Extract the [X, Y] coordinate from the center of the cell holding the provided text.  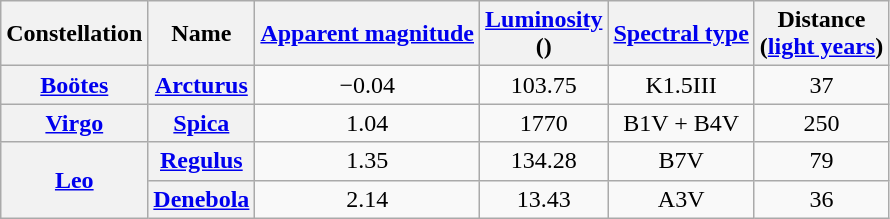
36 [821, 199]
Boötes [74, 85]
1770 [544, 123]
Constellation [74, 34]
103.75 [544, 85]
Luminosity() [544, 34]
A3V [681, 199]
79 [821, 161]
Denebola [202, 199]
2.14 [368, 199]
Name [202, 34]
Spica [202, 123]
Leo [74, 180]
Spectral type [681, 34]
37 [821, 85]
Apparent magnitude [368, 34]
250 [821, 123]
−0.04 [368, 85]
Regulus [202, 161]
1.35 [368, 161]
Virgo [74, 123]
B7V [681, 161]
1.04 [368, 123]
K1.5III [681, 85]
Distance(light years) [821, 34]
13.43 [544, 199]
134.28 [544, 161]
Arcturus [202, 85]
B1V + B4V [681, 123]
